Determine the [x, y] coordinate at the center of the cell enclosing the given text.  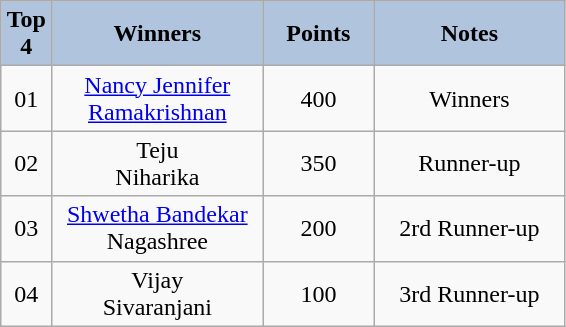
Shwetha Bandekar Nagashree [158, 228]
3rd Runner-up [470, 294]
02 [26, 164]
Vijay Sivaranjani [158, 294]
200 [318, 228]
2rd Runner-up [470, 228]
Nancy Jennifer Ramakrishnan [158, 98]
Notes [470, 34]
Teju Niharika [158, 164]
400 [318, 98]
Top 4 [26, 34]
04 [26, 294]
01 [26, 98]
Runner-up [470, 164]
100 [318, 294]
03 [26, 228]
Points [318, 34]
350 [318, 164]
